Search for the cell housing the specified text and yield its [X, Y] center coordinate. 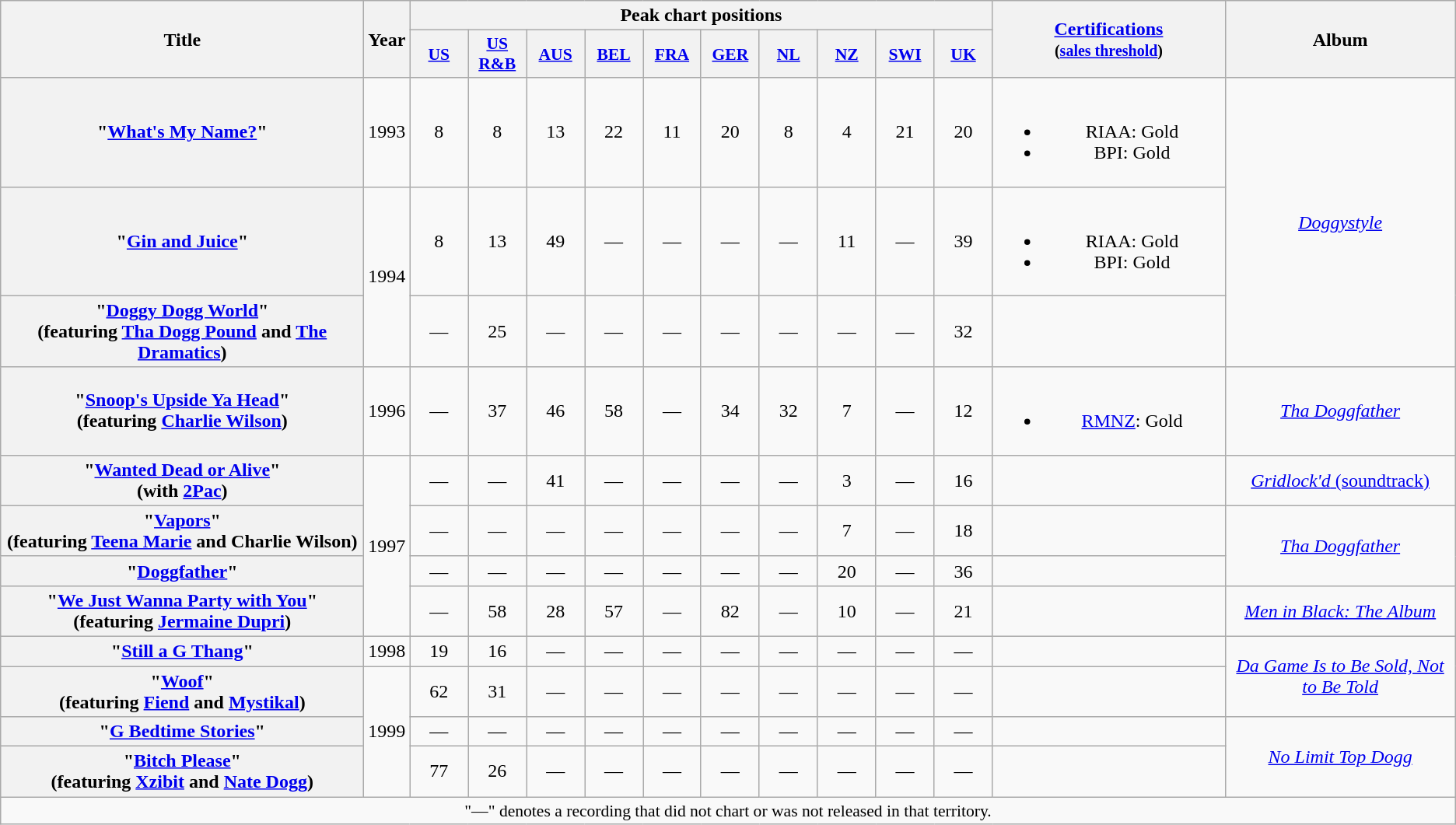
12 [963, 411]
SWI [905, 54]
BEL [614, 54]
"Bitch Please"(featuring Xzibit and Nate Dogg) [182, 771]
4 [846, 132]
UK [963, 54]
No Limit Top Dogg [1340, 757]
49 [555, 241]
1997 [387, 546]
26 [498, 771]
19 [439, 651]
1996 [387, 411]
77 [439, 771]
25 [498, 331]
"Still a G Thang" [182, 651]
RMNZ: Gold [1109, 411]
US [439, 54]
22 [614, 132]
Album [1340, 39]
39 [963, 241]
"Woof"(featuring Fiend and Mystikal) [182, 690]
"G Bedtime Stories" [182, 732]
36 [963, 571]
"—" denotes a recording that did not chart or was not released in that territory. [728, 811]
1994 [387, 277]
"We Just Wanna Party with You"(featuring Jermaine Dupri) [182, 611]
Peak chart positions [702, 16]
GER [730, 54]
18 [963, 530]
Gridlock'd (soundtrack) [1340, 481]
"Gin and Juice" [182, 241]
1998 [387, 651]
Doggystyle [1340, 222]
"Wanted Dead or Alive"(with 2Pac) [182, 481]
Da Game Is to Be Sold, Not to Be Told [1340, 676]
62 [439, 690]
28 [555, 611]
10 [846, 611]
"Vapors"(featuring Teena Marie and Charlie Wilson) [182, 530]
Title [182, 39]
46 [555, 411]
USR&B [498, 54]
41 [555, 481]
34 [730, 411]
"What's My Name?" [182, 132]
82 [730, 611]
Men in Black: The Album [1340, 611]
Year [387, 39]
57 [614, 611]
3 [846, 481]
"Doggy Dogg World"(featuring Tha Dogg Pound and The Dramatics) [182, 331]
Certifications(sales threshold) [1109, 39]
37 [498, 411]
NZ [846, 54]
1993 [387, 132]
AUS [555, 54]
NL [789, 54]
"Snoop's Upside Ya Head"(featuring Charlie Wilson) [182, 411]
1999 [387, 731]
"Doggfather" [182, 571]
FRA [672, 54]
31 [498, 690]
